Identify which cell holds the provided text, then report its [X, Y] central coordinate. 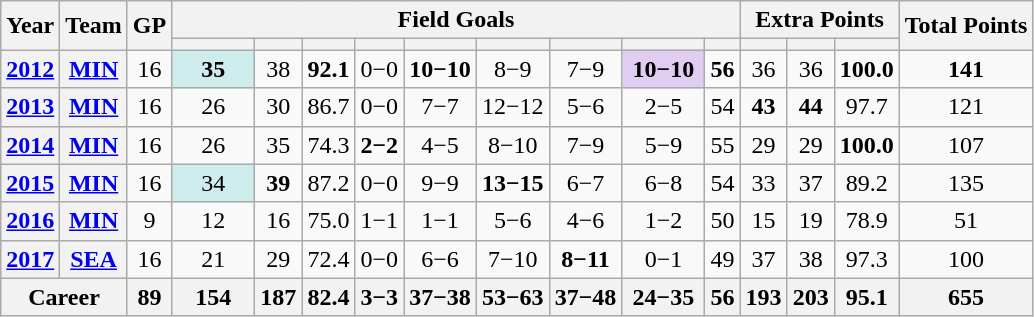
187 [278, 297]
121 [966, 107]
89.2 [866, 183]
2−2 [380, 145]
19 [810, 221]
78.9 [866, 221]
4−6 [586, 221]
86.7 [328, 107]
12−12 [512, 107]
Extra Points [820, 20]
100 [966, 259]
97.3 [866, 259]
15 [764, 221]
97.7 [866, 107]
2012 [30, 69]
82.4 [328, 297]
13−15 [512, 183]
74.3 [328, 145]
GP [149, 26]
Career [64, 297]
193 [764, 297]
4−5 [440, 145]
30 [278, 107]
43 [764, 107]
Year [30, 26]
2016 [30, 221]
34 [214, 183]
6−8 [664, 183]
51 [966, 221]
53−63 [512, 297]
0−1 [664, 259]
7−10 [512, 259]
5−9 [664, 145]
135 [966, 183]
2013 [30, 107]
Team [94, 26]
49 [722, 259]
2017 [30, 259]
2−5 [664, 107]
89 [149, 297]
95.1 [866, 297]
655 [966, 297]
6−6 [440, 259]
39 [278, 183]
2014 [30, 145]
154 [214, 297]
Field Goals [456, 20]
8−9 [512, 69]
8−11 [586, 259]
3−3 [380, 297]
9 [149, 221]
203 [810, 297]
6−7 [586, 183]
9−9 [440, 183]
33 [764, 183]
44 [810, 107]
SEA [94, 259]
1−2 [664, 221]
7−7 [440, 107]
37−38 [440, 297]
Total Points [966, 26]
55 [722, 145]
50 [722, 221]
2015 [30, 183]
37−48 [586, 297]
92.1 [328, 69]
87.2 [328, 183]
141 [966, 69]
24−35 [664, 297]
12 [214, 221]
75.0 [328, 221]
21 [214, 259]
8−10 [512, 145]
72.4 [328, 259]
107 [966, 145]
